Extract the (x, y) coordinate from the center of the cell holding the provided text.  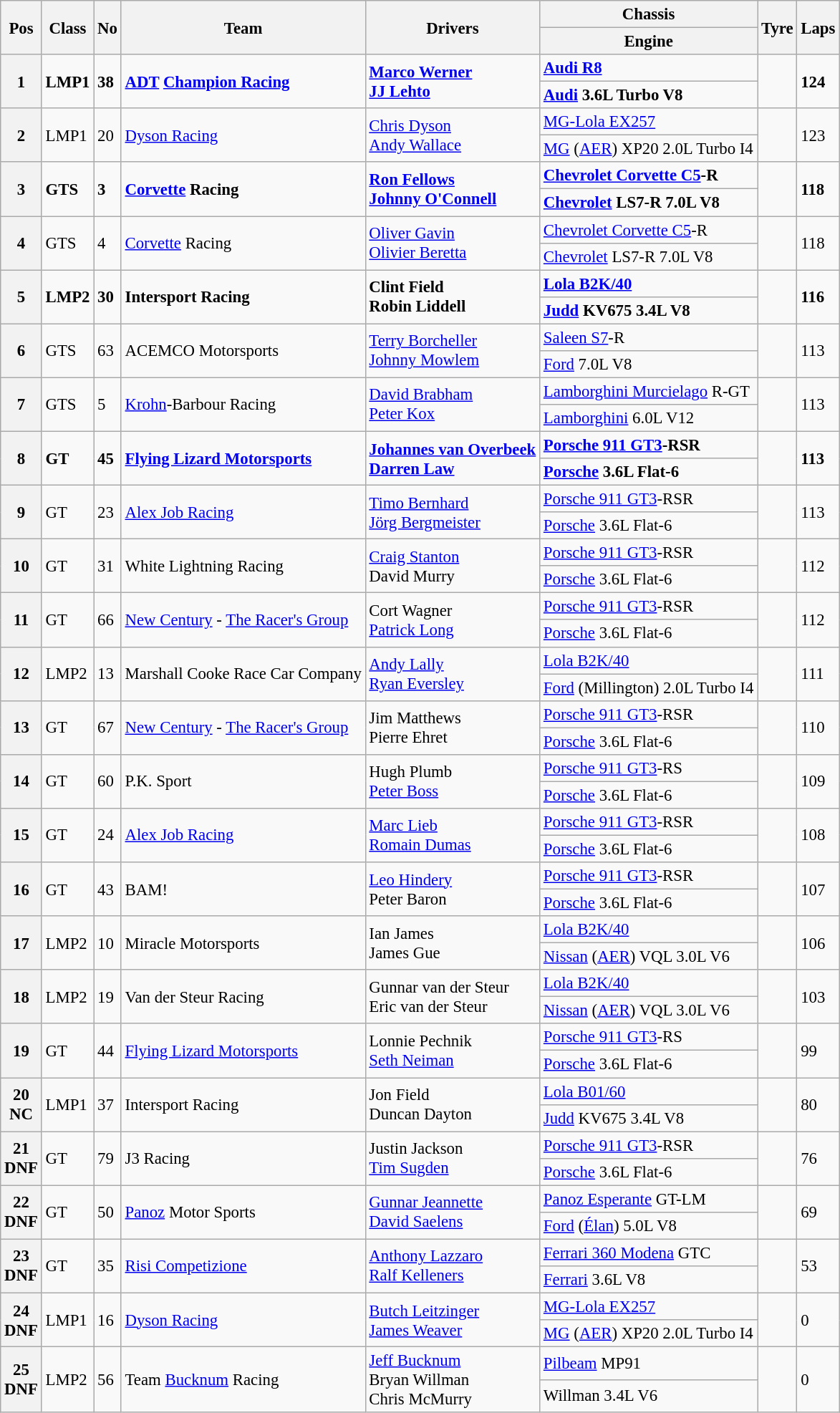
Chris Dyson Andy Wallace (453, 135)
Marco Werner JJ Lehto (453, 82)
Marshall Cooke Race Car Company (243, 673)
50 (107, 1212)
14 (21, 782)
9 (21, 513)
White Lightning Racing (243, 566)
6 (21, 351)
24 (107, 835)
Andy Lally Ryan Eversley (453, 673)
1 (21, 82)
P.K. Sport (243, 782)
103 (818, 997)
38 (107, 82)
Class (67, 27)
79 (107, 1159)
Justin Jackson Tim Sugden (453, 1159)
76 (818, 1159)
17 (21, 942)
2 (21, 135)
66 (107, 620)
ADT Champion Racing (243, 82)
Pilbeam MP91 (649, 1364)
Panoz Motor Sports (243, 1212)
David Brabham Peter Kox (453, 404)
56 (107, 1380)
60 (107, 782)
11 (21, 620)
Risi Competizione (243, 1266)
Terry Borcheller Johnny Mowlem (453, 351)
Ford (Millington) 2.0L Turbo I4 (649, 688)
Hugh Plumb Peter Boss (453, 782)
Tyre (778, 27)
15 (21, 835)
30 (107, 296)
124 (818, 82)
Jeff Bucknum Bryan Willman Chris McMurry (453, 1380)
Panoz Esperante GT-LM (649, 1199)
123 (818, 135)
Saleen S7-R (649, 337)
69 (818, 1212)
Lamborghini 6.0L V12 (649, 418)
Drivers (453, 27)
Ferrari 360 Modena GTC (649, 1253)
Ron Fellows Johnny O'Connell (453, 189)
Ford (Élan) 5.0L V8 (649, 1226)
8 (21, 458)
20NC (21, 1104)
99 (818, 1051)
Audi 3.6L Turbo V8 (649, 95)
53 (818, 1266)
24DNF (21, 1319)
Gunnar Jeannette David Saelens (453, 1212)
Oliver Gavin Olivier Beretta (453, 243)
80 (818, 1104)
44 (107, 1051)
Ian James James Gue (453, 942)
37 (107, 1104)
Krohn-Barbour Racing (243, 404)
21DNF (21, 1159)
Clint Field Robin Liddell (453, 296)
116 (818, 296)
No (107, 27)
43 (107, 889)
Jon Field Duncan Dayton (453, 1104)
Butch Leitzinger James Weaver (453, 1319)
Van der Steur Racing (243, 997)
Leo Hindery Peter Baron (453, 889)
63 (107, 351)
106 (818, 942)
Ferrari 3.6L V8 (649, 1280)
Craig Stanton David Murry (453, 566)
Audi R8 (649, 68)
110 (818, 728)
J3 Racing (243, 1159)
Jim Matthews Pierre Ehret (453, 728)
Johannes van Overbeek Darren Law (453, 458)
23DNF (21, 1266)
Marc Lieb Romain Dumas (453, 835)
Anthony Lazzaro Ralf Kelleners (453, 1266)
Lola B01/60 (649, 1091)
18 (21, 997)
Lonnie Pechnik Seth Neiman (453, 1051)
Willman 3.4L V6 (649, 1396)
25DNF (21, 1380)
31 (107, 566)
Miracle Motorsports (243, 942)
108 (818, 835)
20 (107, 135)
12 (21, 673)
67 (107, 728)
35 (107, 1266)
Timo Bernhard Jörg Bergmeister (453, 513)
Engine (649, 42)
Chassis (649, 14)
Cort Wagner Patrick Long (453, 620)
22DNF (21, 1212)
ACEMCO Motorsports (243, 351)
BAM! (243, 889)
7 (21, 404)
109 (818, 782)
23 (107, 513)
Laps (818, 27)
45 (107, 458)
111 (818, 673)
107 (818, 889)
Team Bucknum Racing (243, 1380)
Team (243, 27)
Pos (21, 27)
Gunnar van der Steur Eric van der Steur (453, 997)
Lamborghini Murcielago R-GT (649, 391)
Ford 7.0L V8 (649, 365)
